Scan for the cell matching the given text and deliver its [X, Y] coordinate at center. 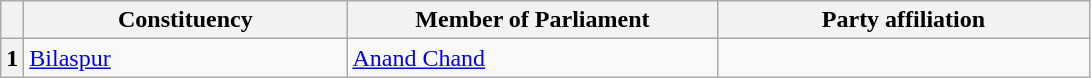
Member of Parliament [532, 20]
Bilaspur [186, 58]
Party affiliation [904, 20]
Constituency [186, 20]
Anand Chand [532, 58]
1 [12, 58]
